For the text-containing cell, return its midpoint in (x, y) coordinate format. 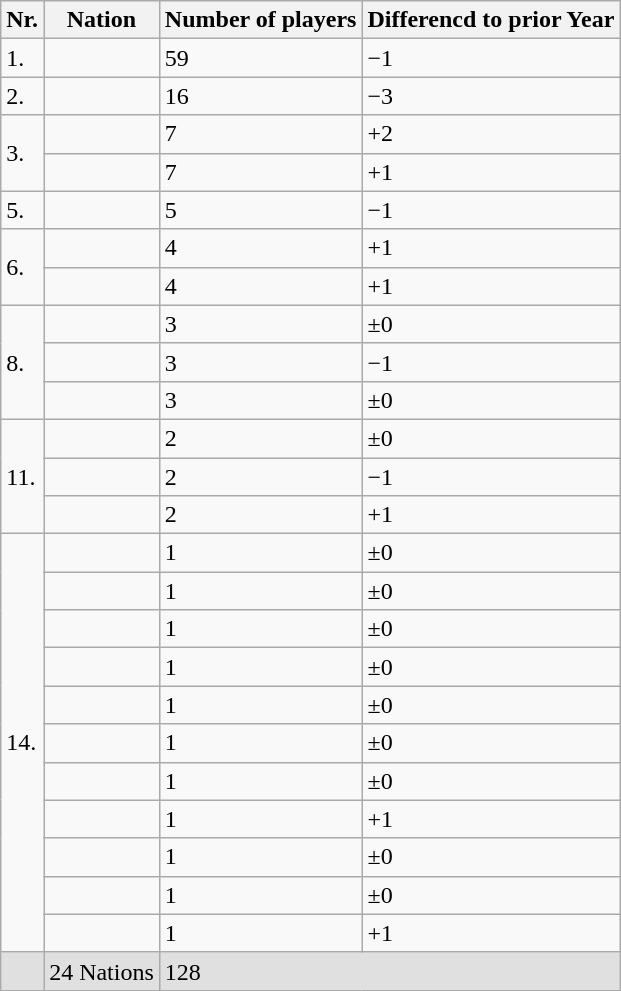
Differencd to prior Year (491, 20)
24 Nations (102, 971)
Nation (102, 20)
3. (22, 153)
59 (260, 58)
128 (389, 971)
6. (22, 267)
−3 (491, 96)
14. (22, 744)
5 (260, 210)
16 (260, 96)
Nr. (22, 20)
2. (22, 96)
+2 (491, 134)
1. (22, 58)
5. (22, 210)
Number of players (260, 20)
8. (22, 362)
11. (22, 476)
